Locate the cell with the specified text and output its [X, Y] center coordinate. 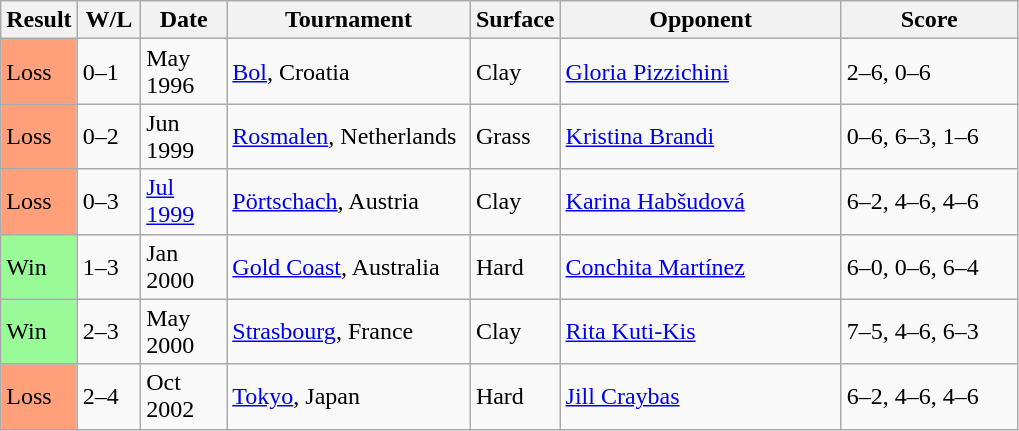
Score [929, 20]
Jun 1999 [184, 136]
2–4 [109, 396]
Strasbourg, France [349, 332]
Kristina Brandi [700, 136]
0–6, 6–3, 1–6 [929, 136]
Jan 2000 [184, 266]
7–5, 4–6, 6–3 [929, 332]
Karina Habšudová [700, 202]
Rita Kuti-Kis [700, 332]
2–6, 0–6 [929, 72]
May 1996 [184, 72]
W/L [109, 20]
0–2 [109, 136]
Opponent [700, 20]
Jill Craybas [700, 396]
Oct 2002 [184, 396]
May 2000 [184, 332]
Pörtschach, Austria [349, 202]
Jul 1999 [184, 202]
Bol, Croatia [349, 72]
0–1 [109, 72]
Gold Coast, Australia [349, 266]
Tournament [349, 20]
6–0, 0–6, 6–4 [929, 266]
2–3 [109, 332]
Date [184, 20]
1–3 [109, 266]
Gloria Pizzichini [700, 72]
Conchita Martínez [700, 266]
Tokyo, Japan [349, 396]
Rosmalen, Netherlands [349, 136]
0–3 [109, 202]
Result [39, 20]
Grass [515, 136]
Surface [515, 20]
